Determine the [X, Y] coordinate at the center of the cell enclosing the given text.  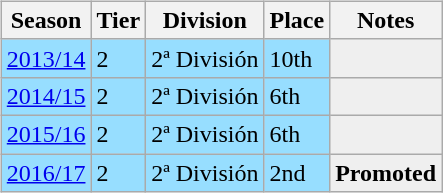
Place [297, 20]
10th [297, 58]
2nd [297, 173]
Notes [386, 20]
2015/16 [46, 134]
Promoted [386, 173]
2013/14 [46, 58]
Season [46, 20]
2014/15 [46, 96]
Division [205, 20]
2016/17 [46, 173]
Tier [118, 20]
